Pinpoint the cell where the given text exists, returning its (X, Y) midpoint coordinate. 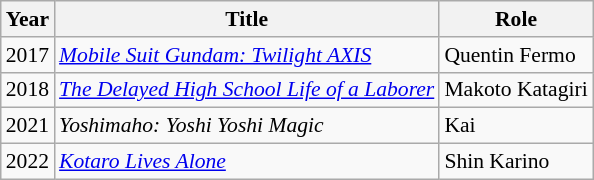
Yoshimaho: Yoshi Yoshi Magic (246, 126)
Kai (516, 126)
Mobile Suit Gundam: Twilight AXIS (246, 55)
Kotaro Lives Alone (246, 162)
Role (516, 19)
Year (28, 19)
The Delayed High School Life of a Laborer (246, 90)
Title (246, 19)
2021 (28, 126)
2022 (28, 162)
Quentin Fermo (516, 55)
Makoto Katagiri (516, 90)
Shin Karino (516, 162)
2017 (28, 55)
2018 (28, 90)
